Locate the cell with the specified text and output its [x, y] center coordinate. 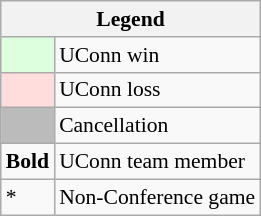
UConn team member [157, 162]
Cancellation [157, 126]
Legend [130, 19]
UConn win [157, 55]
Non-Conference game [157, 197]
UConn loss [157, 90]
Bold [28, 162]
* [28, 197]
